Locate the cell with the specified text and output its (x, y) center coordinate. 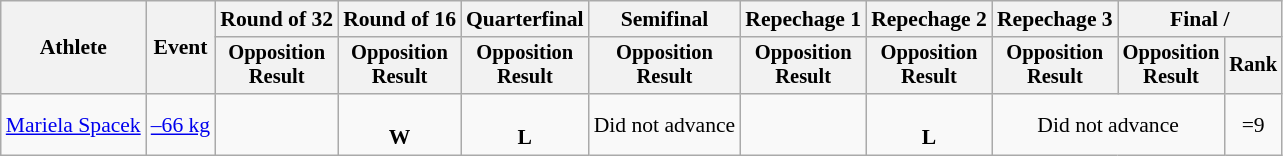
W (400, 124)
Rank (1253, 66)
Mariela Spacek (74, 124)
Repechage 1 (803, 19)
Repechage 3 (1055, 19)
Round of 16 (400, 19)
Quarterfinal (525, 19)
–66 kg (180, 124)
Final / (1200, 19)
Repechage 2 (929, 19)
=9 (1253, 124)
Round of 32 (276, 19)
Event (180, 48)
Athlete (74, 48)
Semifinal (665, 19)
